Detect which cell encompasses the target text, then output its [X, Y] center coordinate. 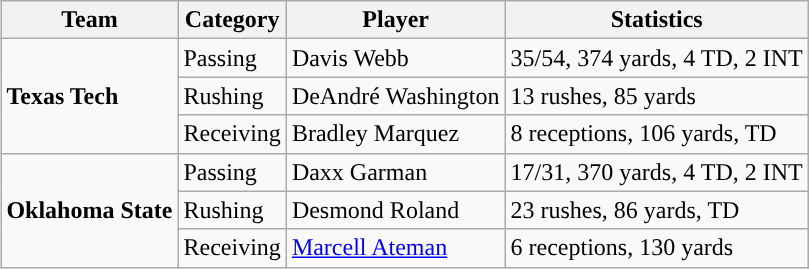
13 rushes, 85 yards [656, 96]
35/54, 374 yards, 4 TD, 2 INT [656, 58]
Davis Webb [396, 58]
Player [396, 20]
Daxx Garman [396, 172]
Team [90, 20]
6 receptions, 130 yards [656, 248]
Bradley Marquez [396, 134]
8 receptions, 106 yards, TD [656, 134]
Texas Tech [90, 96]
Marcell Ateman [396, 248]
17/31, 370 yards, 4 TD, 2 INT [656, 172]
DeAndré Washington [396, 96]
Category [232, 20]
Statistics [656, 20]
Oklahoma State [90, 210]
23 rushes, 86 yards, TD [656, 210]
Desmond Roland [396, 210]
